Capture the cell that displays the provided text and extract its (X, Y) central coordinate. 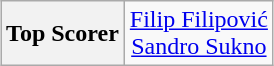
Top Scorer (63, 34)
Filip Filipović Sandro Sukno (198, 34)
